From the cell containing the given text, extract its center point as (X, Y) coordinate. 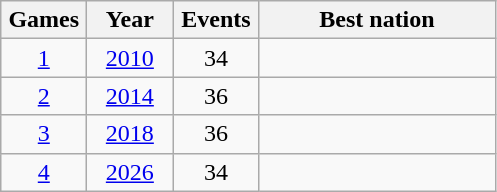
Best nation (377, 20)
2010 (130, 58)
1 (44, 58)
2 (44, 96)
2018 (130, 134)
Games (44, 20)
4 (44, 172)
Events (216, 20)
3 (44, 134)
2014 (130, 96)
2026 (130, 172)
Year (130, 20)
